Pinpoint the cell where the given text exists, returning its (X, Y) midpoint coordinate. 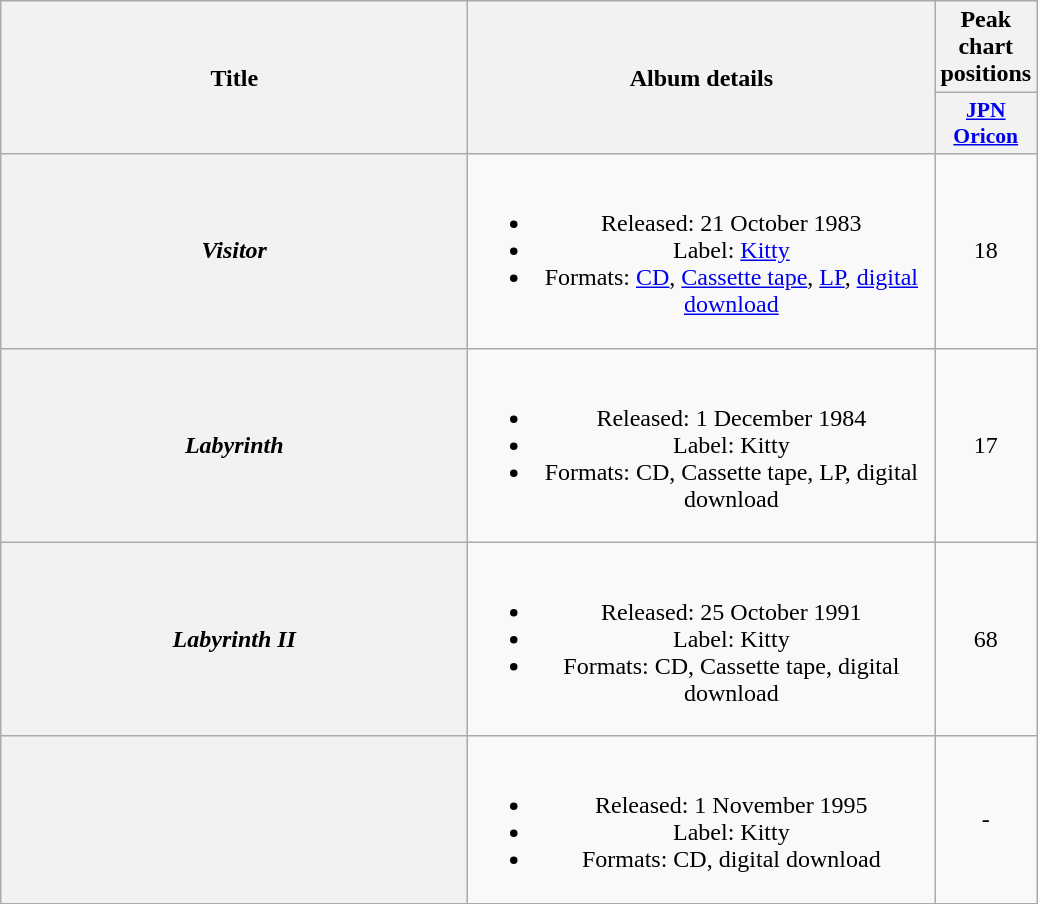
18 (986, 251)
JPNOricon (986, 124)
- (986, 820)
68 (986, 639)
Released: 25 October 1991Label: KittyFormats: CD, Cassette tape, digital download (702, 639)
Released: 1 November 1995Label: KittyFormats: CD, digital download (702, 820)
Visitor (234, 251)
Title (234, 78)
Released: 1 December 1984Label: KittyFormats: CD, Cassette tape, LP, digital download (702, 445)
Peak chart positions (986, 47)
Labyrinth (234, 445)
Album details (702, 78)
Labyrinth II (234, 639)
Released: 21 October 1983Label: KittyFormats: CD, Cassette tape, LP, digital download (702, 251)
17 (986, 445)
